Extract the (x, y) coordinate from the center of the cell holding the provided text.  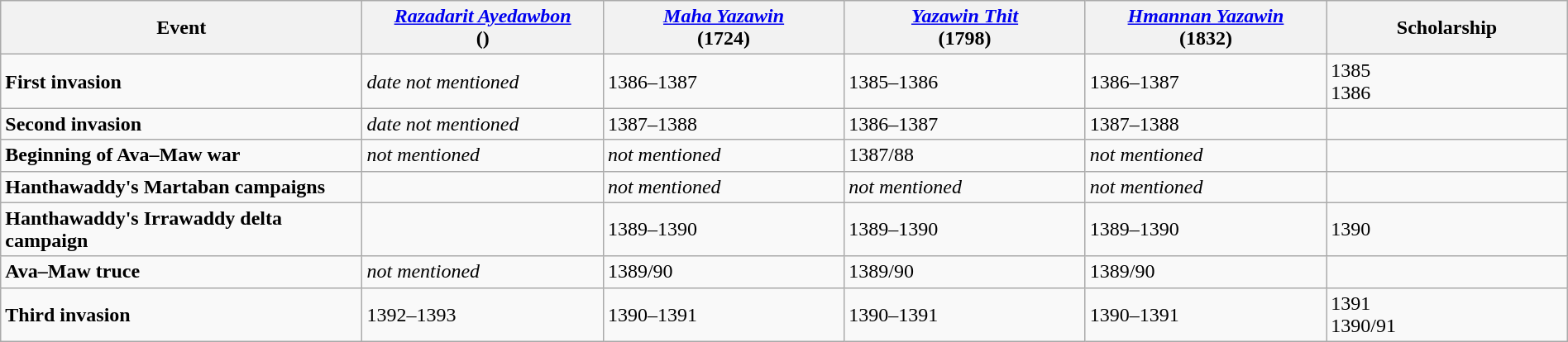
Second invasion (182, 124)
1390 (1447, 230)
1385–1386 (964, 81)
Scholarship (1447, 28)
Hanthawaddy's Irrawaddy delta campaign (182, 230)
Razadarit Ayedawbon () (483, 28)
1391 1390/91 (1447, 314)
Hmannan Yazawin (1832) (1206, 28)
Beginning of Ava–Maw war (182, 155)
1387/88 (964, 155)
Event (182, 28)
First invasion (182, 81)
Hanthawaddy's Martaban campaigns (182, 187)
1385 1386 (1447, 81)
1392–1393 (483, 314)
Yazawin Thit (1798) (964, 28)
Ava–Maw truce (182, 272)
Third invasion (182, 314)
Maha Yazawin (1724) (723, 28)
